Pinpoint the cell where the given text exists, returning its [x, y] midpoint coordinate. 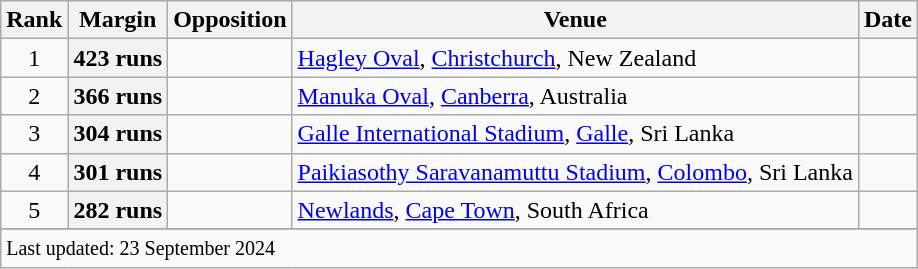
5 [34, 210]
366 runs [118, 96]
Venue [575, 20]
Hagley Oval, Christchurch, New Zealand [575, 58]
Rank [34, 20]
4 [34, 172]
Paikiasothy Saravanamuttu Stadium, Colombo, Sri Lanka [575, 172]
Date [888, 20]
2 [34, 96]
423 runs [118, 58]
Last updated: 23 September 2024 [460, 248]
Galle International Stadium, Galle, Sri Lanka [575, 134]
1 [34, 58]
304 runs [118, 134]
301 runs [118, 172]
Opposition [230, 20]
3 [34, 134]
Newlands, Cape Town, South Africa [575, 210]
Margin [118, 20]
282 runs [118, 210]
Manuka Oval, Canberra, Australia [575, 96]
